Search for the cell housing the specified text and yield its [X, Y] center coordinate. 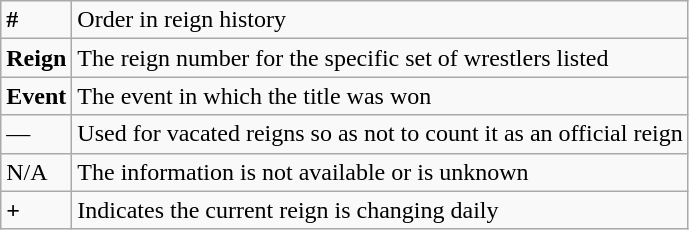
Reign [36, 58]
Event [36, 96]
Order in reign history [380, 20]
# [36, 20]
Used for vacated reigns so as not to count it as an official reign [380, 134]
The reign number for the specific set of wrestlers listed [380, 58]
N/A [36, 172]
— [36, 134]
The event in which the title was won [380, 96]
The information is not available or is unknown [380, 172]
+ [36, 210]
Indicates the current reign is changing daily [380, 210]
